For the text-containing cell, return its midpoint in [x, y] coordinate format. 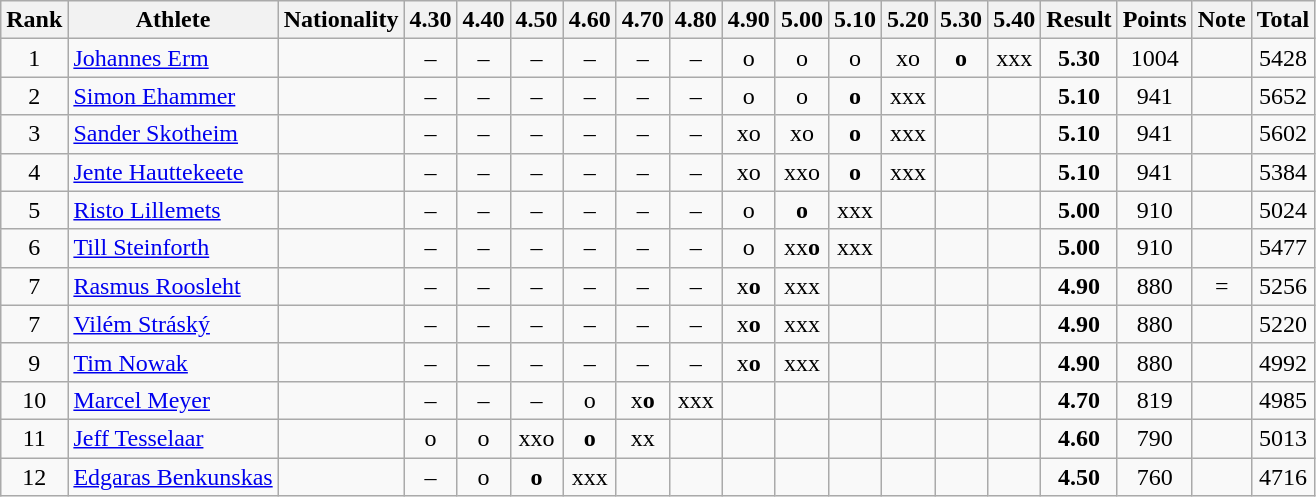
Sander Skotheim [173, 134]
Nationality [341, 20]
12 [34, 477]
819 [1154, 400]
6 [34, 248]
Risto Lillemets [173, 210]
2 [34, 96]
4716 [1283, 477]
5652 [1283, 96]
5477 [1283, 248]
4.30 [430, 20]
3 [34, 134]
Jente Hauttekeete [173, 172]
9 [34, 362]
4.80 [696, 20]
5.20 [908, 20]
xx [642, 438]
10 [34, 400]
5.40 [1014, 20]
5384 [1283, 172]
5602 [1283, 134]
Simon Ehammer [173, 96]
5256 [1283, 286]
Athlete [173, 20]
Rasmus Roosleht [173, 286]
Edgaras Benkunskas [173, 477]
= [1222, 286]
Jeff Tesselaar [173, 438]
Marcel Meyer [173, 400]
4.40 [484, 20]
Rank [34, 20]
5 [34, 210]
4 [34, 172]
Note [1222, 20]
Tim Nowak [173, 362]
760 [1154, 477]
1 [34, 58]
11 [34, 438]
Johannes Erm [173, 58]
Vilém Stráský [173, 324]
Total [1283, 20]
790 [1154, 438]
4992 [1283, 362]
4985 [1283, 400]
5428 [1283, 58]
Till Steinforth [173, 248]
1004 [1154, 58]
5220 [1283, 324]
5013 [1283, 438]
Result [1079, 20]
5024 [1283, 210]
Points [1154, 20]
